Output the [x, y] coordinate of the center of the cell containing the given text.  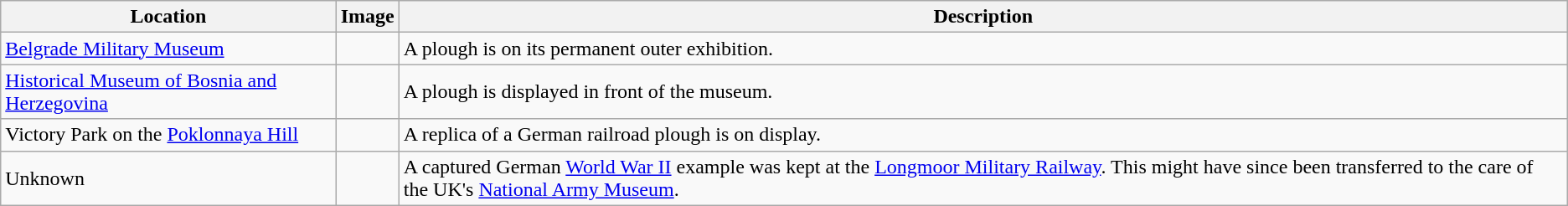
Description [983, 17]
Historical Museum of Bosnia and Herzegovina [168, 92]
A plough is displayed in front of the museum. [983, 92]
Location [168, 17]
A plough is on its permanent outer exhibition. [983, 49]
Victory Park on the Poklonnaya Hill [168, 135]
Belgrade Military Museum [168, 49]
Image [367, 17]
Unknown [168, 178]
A replica of a German railroad plough is on display. [983, 135]
